Return the [X, Y] coordinate for the center point of the cell that contains the specified text.  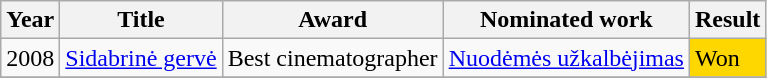
Best cinematographer [332, 58]
Result [727, 20]
Nominated work [566, 20]
Title [141, 20]
Award [332, 20]
Sidabrinė gervė [141, 58]
Won [727, 58]
Year [30, 20]
Nuodėmės užkalbėjimas [566, 58]
2008 [30, 58]
